Output the (X, Y) coordinate of the center of the cell containing the given text.  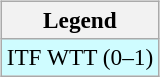
ITF WTT (0–1) (80, 57)
Legend (80, 20)
